Determine the (X, Y) coordinate at the center of the cell enclosing the given text.  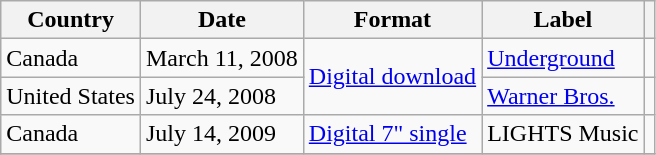
Digital 7" single (392, 134)
LIGHTS Music (563, 134)
Date (222, 20)
Label (563, 20)
March 11, 2008 (222, 58)
Digital download (392, 77)
United States (71, 96)
Country (71, 20)
July 14, 2009 (222, 134)
Format (392, 20)
Warner Bros. (563, 96)
July 24, 2008 (222, 96)
Underground (563, 58)
